From the cell containing the given text, extract its center point as [x, y] coordinate. 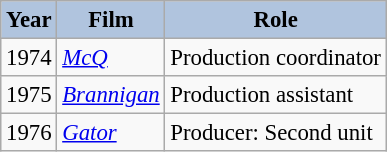
Role [276, 20]
Production assistant [276, 95]
Production coordinator [276, 58]
Producer: Second unit [276, 133]
1974 [29, 58]
Gator [111, 133]
Film [111, 20]
Year [29, 20]
1976 [29, 133]
1975 [29, 95]
Brannigan [111, 95]
McQ [111, 58]
